Return (X, Y) of the center of cell containing provided text 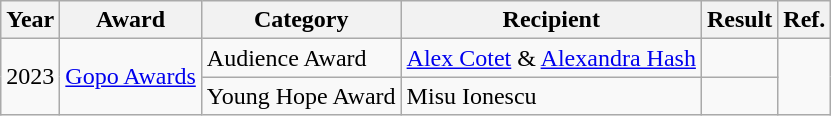
Gopo Awards (131, 77)
Alex Cotet & Alexandra Hash (551, 58)
Young Hope Award (301, 96)
Ref. (804, 20)
Result (739, 20)
2023 (30, 77)
Category (301, 20)
Recipient (551, 20)
Year (30, 20)
Award (131, 20)
Misu Ionescu (551, 96)
Audience Award (301, 58)
